Pinpoint the cell where the given text exists, returning its (X, Y) midpoint coordinate. 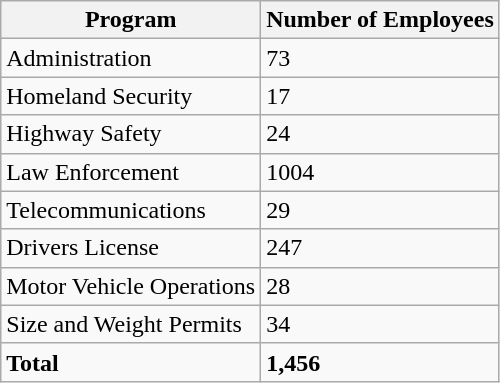
28 (380, 286)
Highway Safety (131, 134)
Motor Vehicle Operations (131, 286)
1,456 (380, 362)
Administration (131, 58)
Drivers License (131, 248)
Program (131, 20)
Number of Employees (380, 20)
Telecommunications (131, 210)
247 (380, 248)
Size and Weight Permits (131, 324)
17 (380, 96)
Total (131, 362)
34 (380, 324)
Homeland Security (131, 96)
1004 (380, 172)
Law Enforcement (131, 172)
73 (380, 58)
29 (380, 210)
24 (380, 134)
